Return the [x, y] coordinate for the center point of the cell that contains the specified text.  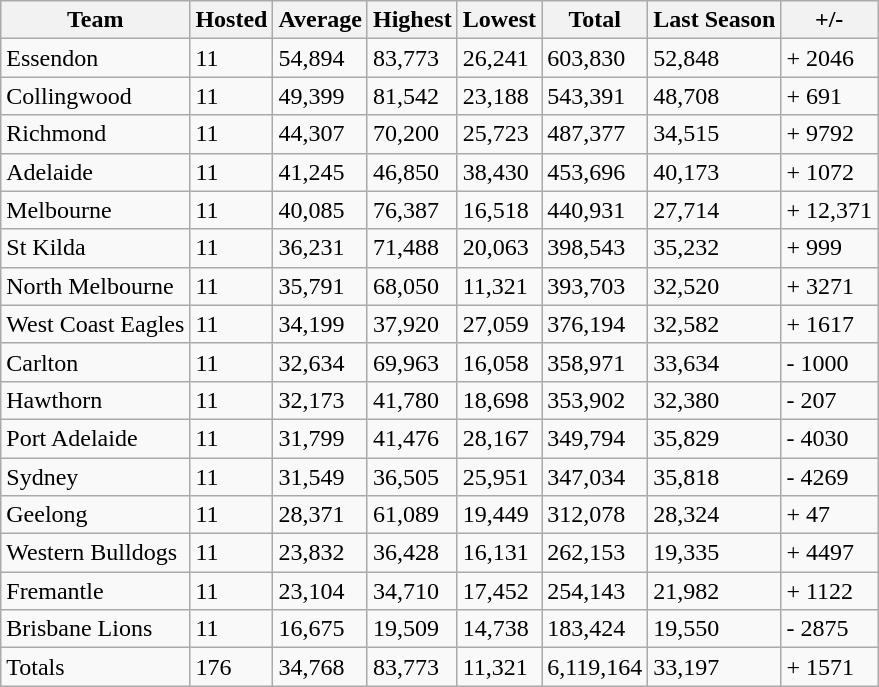
16,675 [320, 629]
Port Adelaide [96, 438]
54,894 [320, 58]
26,241 [499, 58]
+ 1617 [830, 324]
35,818 [714, 477]
41,780 [412, 400]
Melbourne [96, 210]
- 1000 [830, 362]
176 [232, 667]
25,723 [499, 134]
41,476 [412, 438]
262,153 [595, 553]
76,387 [412, 210]
21,982 [714, 591]
6,119,164 [595, 667]
453,696 [595, 172]
71,488 [412, 248]
36,505 [412, 477]
33,197 [714, 667]
- 4269 [830, 477]
40,173 [714, 172]
28,324 [714, 515]
543,391 [595, 96]
46,850 [412, 172]
Team [96, 20]
25,951 [499, 477]
41,245 [320, 172]
32,520 [714, 286]
19,449 [499, 515]
487,377 [595, 134]
Richmond [96, 134]
- 4030 [830, 438]
37,920 [412, 324]
32,173 [320, 400]
23,832 [320, 553]
+ 12,371 [830, 210]
19,550 [714, 629]
23,188 [499, 96]
376,194 [595, 324]
34,768 [320, 667]
31,549 [320, 477]
+ 1571 [830, 667]
+ 47 [830, 515]
Essendon [96, 58]
16,131 [499, 553]
28,167 [499, 438]
Sydney [96, 477]
16,058 [499, 362]
+ 1122 [830, 591]
33,634 [714, 362]
+ 2046 [830, 58]
Carlton [96, 362]
398,543 [595, 248]
+ 691 [830, 96]
603,830 [595, 58]
70,200 [412, 134]
Hosted [232, 20]
17,452 [499, 591]
Adelaide [96, 172]
312,078 [595, 515]
16,518 [499, 210]
Geelong [96, 515]
Last Season [714, 20]
34,515 [714, 134]
34,710 [412, 591]
35,232 [714, 248]
68,050 [412, 286]
32,634 [320, 362]
27,059 [499, 324]
Fremantle [96, 591]
14,738 [499, 629]
+ 4497 [830, 553]
Total [595, 20]
+ 1072 [830, 172]
48,708 [714, 96]
36,231 [320, 248]
West Coast Eagles [96, 324]
44,307 [320, 134]
28,371 [320, 515]
19,509 [412, 629]
61,089 [412, 515]
19,335 [714, 553]
- 2875 [830, 629]
+/- [830, 20]
- 207 [830, 400]
35,791 [320, 286]
353,902 [595, 400]
52,848 [714, 58]
Hawthorn [96, 400]
27,714 [714, 210]
St Kilda [96, 248]
254,143 [595, 591]
69,963 [412, 362]
347,034 [595, 477]
31,799 [320, 438]
35,829 [714, 438]
36,428 [412, 553]
Western Bulldogs [96, 553]
Brisbane Lions [96, 629]
18,698 [499, 400]
349,794 [595, 438]
32,380 [714, 400]
+ 9792 [830, 134]
32,582 [714, 324]
34,199 [320, 324]
+ 999 [830, 248]
Lowest [499, 20]
23,104 [320, 591]
358,971 [595, 362]
81,542 [412, 96]
49,399 [320, 96]
440,931 [595, 210]
Collingwood [96, 96]
+ 3271 [830, 286]
40,085 [320, 210]
Average [320, 20]
20,063 [499, 248]
North Melbourne [96, 286]
Highest [412, 20]
38,430 [499, 172]
393,703 [595, 286]
183,424 [595, 629]
Totals [96, 667]
